Return (X, Y) of the center of cell containing provided text 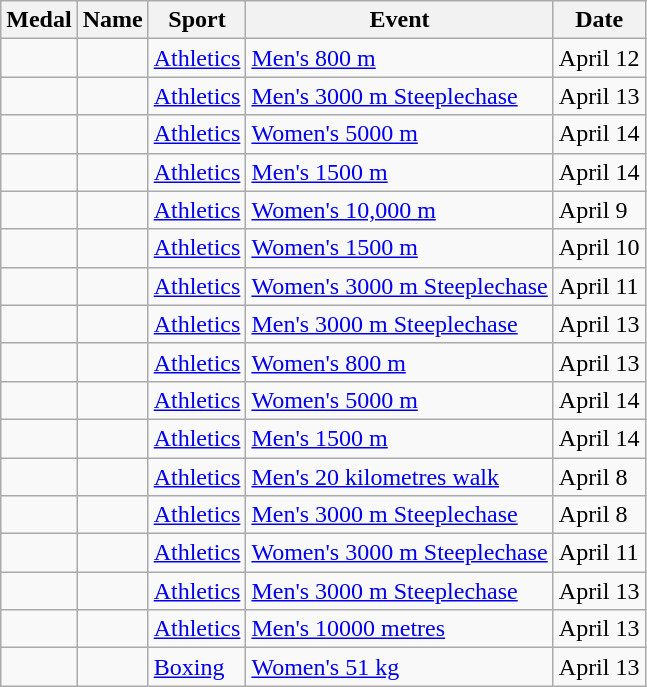
Men's 800 m (400, 58)
Men's 20 kilometres walk (400, 477)
Date (599, 20)
April 12 (599, 58)
Medal (39, 20)
Women's 51 kg (400, 667)
April 10 (599, 248)
April 9 (599, 210)
Men's 10000 metres (400, 629)
Women's 800 m (400, 362)
Event (400, 20)
Name (112, 20)
Women's 1500 m (400, 248)
Women's 10,000 m (400, 210)
Sport (197, 20)
Boxing (197, 667)
